Scan for the cell matching the given text and deliver its [x, y] coordinate at center. 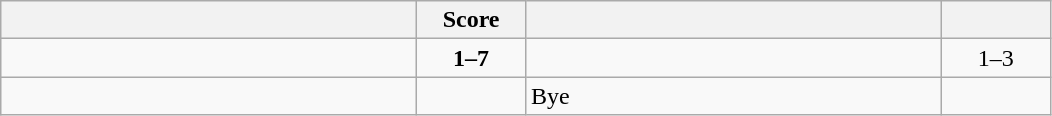
1–7 [472, 58]
Bye [733, 96]
Score [472, 20]
1–3 [996, 58]
